Provide the [x, y] coordinate of the cell's center where the given text is located.  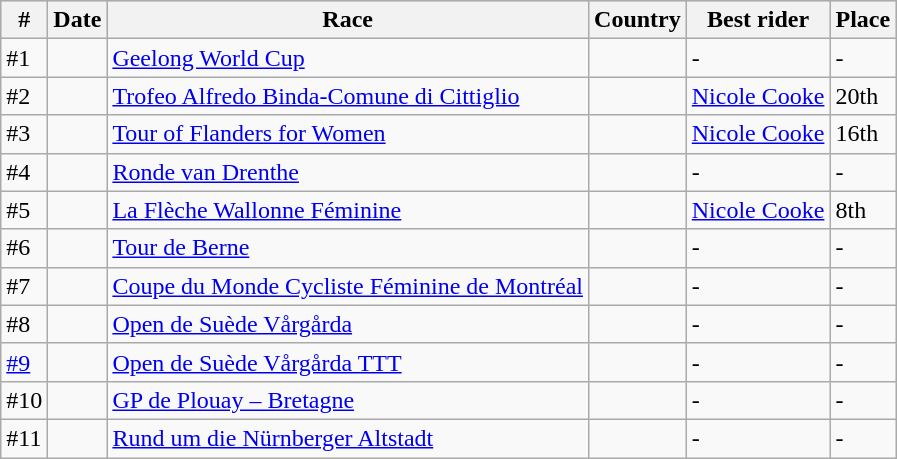
Coupe du Monde Cycliste Féminine de Montréal [348, 286]
Ronde van Drenthe [348, 172]
Date [78, 20]
#1 [24, 58]
Open de Suède Vårgårda TTT [348, 362]
Trofeo Alfredo Binda-Comune di Cittiglio [348, 96]
#6 [24, 248]
Best rider [758, 20]
Country [638, 20]
#10 [24, 400]
Place [863, 20]
GP de Plouay – Bretagne [348, 400]
#7 [24, 286]
Tour of Flanders for Women [348, 134]
#4 [24, 172]
#9 [24, 362]
#11 [24, 438]
Geelong World Cup [348, 58]
Race [348, 20]
# [24, 20]
20th [863, 96]
Open de Suède Vårgårda [348, 324]
16th [863, 134]
#5 [24, 210]
8th [863, 210]
Rund um die Nürnberger Altstadt [348, 438]
Tour de Berne [348, 248]
#2 [24, 96]
#8 [24, 324]
La Flèche Wallonne Féminine [348, 210]
#3 [24, 134]
